Output the [X, Y] coordinate of the center of the cell containing the given text.  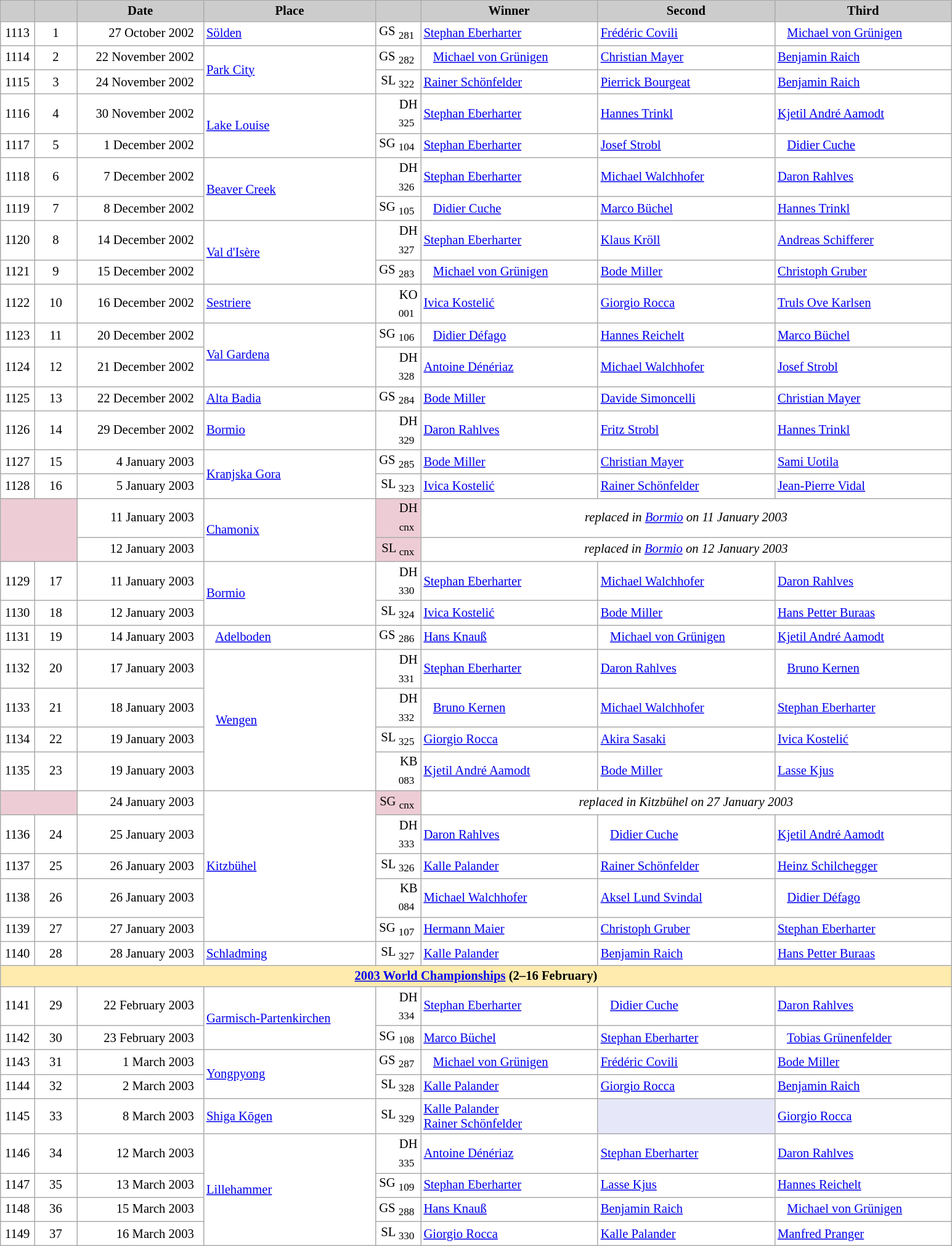
SL 323 [398, 486]
Andreas Schifferer [863, 240]
SG 106 [398, 335]
1126 [17, 430]
30 November 2002 [140, 113]
18 January 2003 [140, 707]
33 [56, 1116]
22 November 2002 [140, 58]
10 [56, 303]
1114 [17, 58]
1122 [17, 303]
29 December 2002 [140, 430]
27 January 2003 [140, 929]
17 January 2003 [140, 668]
22 February 2003 [140, 1006]
KB 084 [398, 897]
Third [863, 10]
22 [56, 739]
32 [56, 1086]
1125 [17, 398]
29 [56, 1006]
1117 [17, 145]
Lake Louise [290, 126]
DH 333 [398, 834]
Chamonix [290, 530]
Second [686, 10]
31 [56, 1061]
SL 330 [398, 1234]
8 March 2003 [140, 1116]
36 [56, 1209]
1 [56, 33]
DH cnx [398, 518]
Park City [290, 70]
25 January 2003 [140, 834]
GS 281 [398, 33]
SG 107 [398, 929]
1116 [17, 113]
1123 [17, 335]
GS 285 [398, 462]
1146 [17, 1154]
11 [56, 335]
SG 104 [398, 145]
35 [56, 1184]
Yongpyong [290, 1073]
Adelboden [290, 637]
Davide Simoncelli [686, 398]
14 December 2002 [140, 240]
Kitzbühel [290, 866]
15 [56, 462]
1124 [17, 366]
1137 [17, 865]
SL 329 [398, 1116]
28 [56, 954]
replaced in Bormio on 12 January 2003 [686, 550]
1140 [17, 954]
25 [56, 865]
1132 [17, 668]
SG cnx [398, 802]
DH 325 [398, 113]
12 March 2003 [140, 1154]
16 December 2002 [140, 303]
Kranjska Gora [290, 474]
Heinz Schilchegger [863, 865]
Klaus Kröll [686, 240]
1145 [17, 1116]
DH 326 [398, 176]
12 [56, 366]
1147 [17, 1184]
SL 322 [398, 81]
27 [56, 929]
34 [56, 1154]
2 [56, 58]
24 January 2003 [140, 802]
1113 [17, 33]
5 January 2003 [140, 486]
Date [140, 10]
20 December 2002 [140, 335]
Beaver Creek [290, 189]
22 December 2002 [140, 398]
DH 334 [398, 1006]
Schladming [290, 954]
GS 288 [398, 1209]
26 [56, 897]
16 [56, 486]
7 [56, 208]
1139 [17, 929]
1118 [17, 176]
1138 [17, 897]
KB 083 [398, 770]
Jean-Pierre Vidal [863, 486]
3 [56, 81]
15 December 2002 [140, 271]
17 [56, 580]
1142 [17, 1038]
8 [56, 240]
1144 [17, 1086]
1121 [17, 271]
2003 World Championships (2–16 February) [476, 976]
13 [56, 398]
GS 287 [398, 1061]
14 [56, 430]
1136 [17, 834]
37 [56, 1234]
SG 108 [398, 1038]
23 February 2003 [140, 1038]
1115 [17, 81]
Place [290, 10]
SL 328 [398, 1086]
2 March 2003 [140, 1086]
21 December 2002 [140, 366]
14 January 2003 [140, 637]
1133 [17, 707]
23 [56, 770]
replaced in Kitzbühel on 27 January 2003 [686, 802]
30 [56, 1038]
KO 001 [398, 303]
SL 326 [398, 865]
GS 282 [398, 58]
1 March 2003 [140, 1061]
DH 335 [398, 1154]
21 [56, 707]
Shiga Kōgen [290, 1116]
DH 327 [398, 240]
GS 283 [398, 271]
Tobias Grünenfelder [863, 1038]
Hermann Maier [509, 929]
Winner [509, 10]
GS 284 [398, 398]
20 [56, 668]
1120 [17, 240]
1143 [17, 1061]
GS 286 [398, 637]
1134 [17, 739]
SL cnx [398, 550]
5 [56, 145]
4 January 2003 [140, 462]
SG 109 [398, 1184]
Lillehammer [290, 1190]
Sölden [290, 33]
1141 [17, 1006]
DH 331 [398, 668]
19 [56, 637]
1 December 2002 [140, 145]
24 November 2002 [140, 81]
4 [56, 113]
Manfred Pranger [863, 1234]
1128 [17, 486]
Aksel Lund Svindal [686, 897]
13 March 2003 [140, 1184]
1135 [17, 770]
SL 327 [398, 954]
Sami Uotila [863, 462]
Kalle Palander Rainer Schönfelder [509, 1116]
Fritz Strobl [686, 430]
1131 [17, 637]
27 October 2002 [140, 33]
9 [56, 271]
Truls Ove Karlsen [863, 303]
24 [56, 834]
SG 105 [398, 208]
28 January 2003 [140, 954]
1129 [17, 580]
Sestriere [290, 303]
DH 330 [398, 580]
Alta Badia [290, 398]
1127 [17, 462]
6 [56, 176]
16 March 2003 [140, 1234]
8 December 2002 [140, 208]
Pierrick Bourgeat [686, 81]
Wengen [290, 720]
DH 328 [398, 366]
1119 [17, 208]
Akira Sasaki [686, 739]
Val d'Isère [290, 253]
DH 329 [398, 430]
replaced in Bormio on 11 January 2003 [686, 518]
1130 [17, 613]
SL 325 [398, 739]
1149 [17, 1234]
15 March 2003 [140, 1209]
1148 [17, 1209]
18 [56, 613]
7 December 2002 [140, 176]
Garmisch-Partenkirchen [290, 1018]
Val Gardena [290, 355]
SL 324 [398, 613]
DH 332 [398, 707]
